From the cell containing the given text, extract its center point as [X, Y] coordinate. 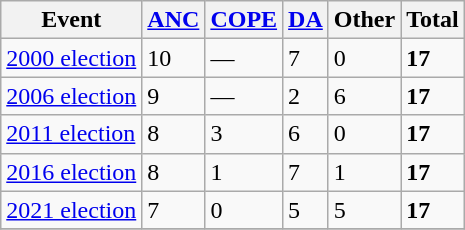
2021 election [72, 210]
2 [306, 96]
COPE [244, 20]
2016 election [72, 172]
Event [72, 20]
ANC [174, 20]
Other [364, 20]
DA [306, 20]
9 [174, 96]
10 [174, 58]
3 [244, 134]
2000 election [72, 58]
2006 election [72, 96]
2011 election [72, 134]
Total [433, 20]
